Search for the cell housing the specified text and yield its (X, Y) center coordinate. 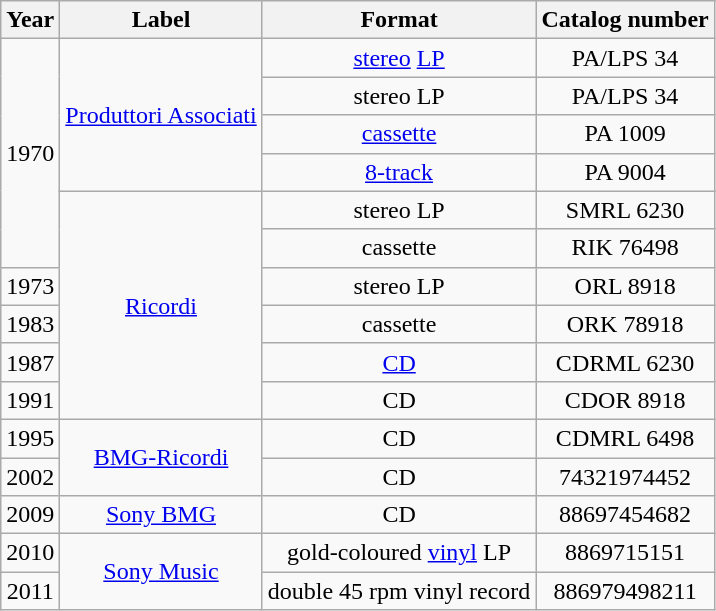
886979498211 (625, 591)
2009 (30, 515)
ORK 78918 (625, 324)
Ricordi (161, 305)
74321974452 (625, 477)
1970 (30, 153)
BMG-Ricordi (161, 457)
Produttori Associati (161, 115)
1987 (30, 362)
1995 (30, 438)
Sony Music (161, 572)
1991 (30, 400)
PA 1009 (625, 134)
Year (30, 20)
8-track (399, 172)
8869715151 (625, 553)
Format (399, 20)
2011 (30, 591)
1973 (30, 286)
2002 (30, 477)
CDRML 6230 (625, 362)
CDMRL 6498 (625, 438)
RIK 76498 (625, 248)
gold-coloured vinyl LP (399, 553)
2010 (30, 553)
double 45 rpm vinyl record (399, 591)
88697454682 (625, 515)
Sony BMG (161, 515)
ORL 8918 (625, 286)
Label (161, 20)
PA 9004 (625, 172)
SMRL 6230 (625, 210)
Catalog number (625, 20)
CDOR 8918 (625, 400)
1983 (30, 324)
